Output the (x, y) coordinate of the center of the cell containing the given text.  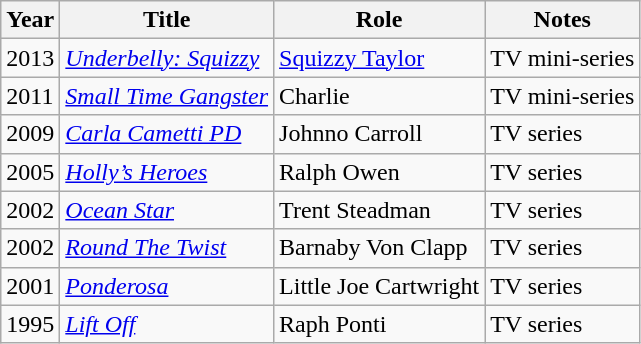
Carla Cametti PD (167, 134)
Role (380, 20)
Trent Steadman (380, 210)
Charlie (380, 96)
Squizzy Taylor (380, 58)
Title (167, 20)
Johnno Carroll (380, 134)
2009 (30, 134)
Barnaby Von Clapp (380, 248)
Little Joe Cartwright (380, 286)
Round The Twist (167, 248)
Ponderosa (167, 286)
Raph Ponti (380, 324)
Small Time Gangster (167, 96)
1995 (30, 324)
2011 (30, 96)
Notes (562, 20)
2005 (30, 172)
Lift Off (167, 324)
Ralph Owen (380, 172)
2013 (30, 58)
Underbelly: Squizzy (167, 58)
Holly’s Heroes (167, 172)
2001 (30, 286)
Ocean Star (167, 210)
Year (30, 20)
